Search for the cell housing the specified text and yield its [X, Y] center coordinate. 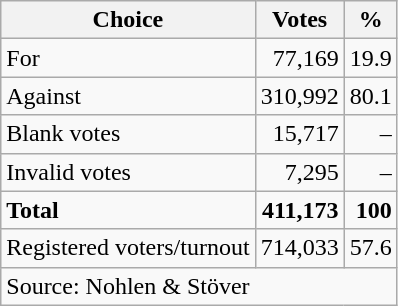
19.9 [370, 58]
714,033 [300, 248]
Against [128, 96]
Blank votes [128, 134]
411,173 [300, 210]
77,169 [300, 58]
Source: Nohlen & Stöver [199, 286]
Votes [300, 20]
Registered voters/turnout [128, 248]
15,717 [300, 134]
Total [128, 210]
7,295 [300, 172]
310,992 [300, 96]
Choice [128, 20]
57.6 [370, 248]
80.1 [370, 96]
For [128, 58]
Invalid votes [128, 172]
100 [370, 210]
% [370, 20]
